For the text-containing cell, return its midpoint in (x, y) coordinate format. 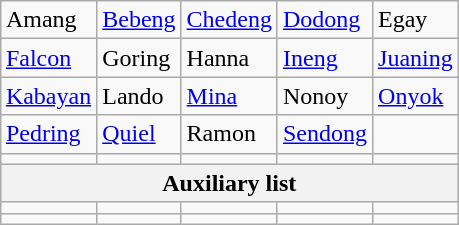
Dodong (324, 20)
Amang (48, 20)
Falcon (48, 58)
Ineng (324, 58)
Sendong (324, 134)
Hanna (229, 58)
Egay (416, 20)
Ramon (229, 134)
Mina (229, 96)
Nonoy (324, 96)
Goring (139, 58)
Juaning (416, 58)
Quiel (139, 134)
Pedring (48, 134)
Chedeng (229, 20)
Onyok (416, 96)
Auxiliary list (229, 183)
Bebeng (139, 20)
Lando (139, 96)
Kabayan (48, 96)
